For the text-containing cell, return its midpoint in (x, y) coordinate format. 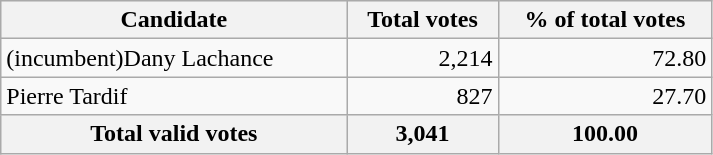
(incumbent)Dany Lachance (174, 58)
Pierre Tardif (174, 96)
Total votes (422, 20)
72.80 (605, 58)
27.70 (605, 96)
827 (422, 96)
Candidate (174, 20)
100.00 (605, 134)
2,214 (422, 58)
Total valid votes (174, 134)
% of total votes (605, 20)
3,041 (422, 134)
